Determine the [X, Y] coordinate at the center of the cell enclosing the given text.  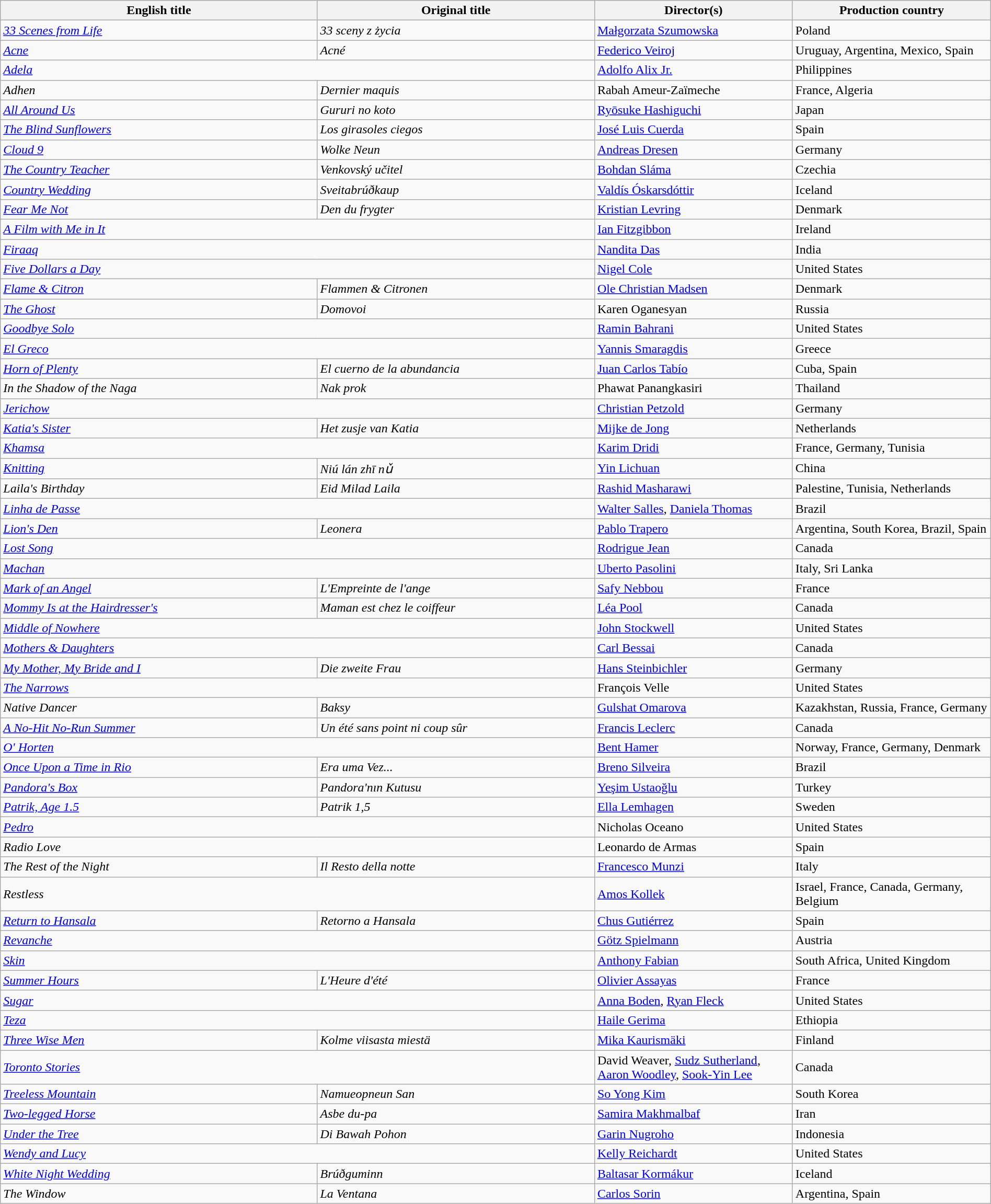
Cloud 9 [159, 150]
Horn of Plenty [159, 369]
Ireland [892, 229]
Retorno a Hansala [456, 921]
Patrik, Age 1.5 [159, 807]
François Velle [693, 687]
Mothers & Daughters [298, 648]
So Yong Kim [693, 1094]
Ethiopia [892, 1020]
Leonardo de Armas [693, 847]
El cuerno de la abundancia [456, 369]
Return to Hansala [159, 921]
Skin [298, 960]
Director(s) [693, 10]
Poland [892, 30]
Breno Silveira [693, 767]
The Window [159, 1194]
Wendy and Lucy [298, 1154]
Treeless Mountain [159, 1094]
Katia's Sister [159, 428]
Ella Lemhagen [693, 807]
Die zweite Frau [456, 668]
Valdís Óskarsdóttir [693, 189]
Palestine, Tunisia, Netherlands [892, 489]
My Mother, My Bride and I [159, 668]
Nandita Das [693, 249]
Anna Boden, Ryan Fleck [693, 1000]
Russia [892, 309]
Małgorzata Szumowska [693, 30]
Dernier maquis [456, 90]
Ian Fitzgibbon [693, 229]
Yannis Smaragdis [693, 349]
Adela [298, 70]
Federico Veiroj [693, 50]
Lion's Den [159, 529]
Flammen & Citronen [456, 289]
Walter Salles, Daniela Thomas [693, 509]
Mommy Is at the Hairdresser's [159, 608]
Hans Steinbichler [693, 668]
Pandora'nın Kutusu [456, 787]
Pedro [298, 827]
Di Bawah Pohon [456, 1134]
Carl Bessai [693, 648]
Yin Lichuan [693, 468]
Götz Spielmann [693, 941]
Native Dancer [159, 707]
Israel, France, Canada, Germany, Belgium [892, 894]
Rodrigue Jean [693, 548]
Original title [456, 10]
Firaaq [298, 249]
Uberto Pasolini [693, 568]
Summer Hours [159, 980]
Acné [456, 50]
A No-Hit No-Run Summer [159, 727]
Pandora's Box [159, 787]
Jerichow [298, 408]
Yeşim Ustaoğlu [693, 787]
France, Algeria [892, 90]
Three Wise Men [159, 1040]
Philippines [892, 70]
Domovoi [456, 309]
Mika Kaurismäki [693, 1040]
Indonesia [892, 1134]
The Ghost [159, 309]
Country Wedding [159, 189]
Garin Nugroho [693, 1134]
Andreas Dresen [693, 150]
Once Upon a Time in Rio [159, 767]
Un été sans point ni coup sûr [456, 727]
Teza [298, 1020]
Five Dollars a Day [298, 269]
Goodbye Solo [298, 329]
Adhen [159, 90]
South Africa, United Kingdom [892, 960]
Turkey [892, 787]
Baltasar Kormákur [693, 1174]
Carlos Sorin [693, 1194]
Kristian Levring [693, 209]
Bohdan Sláma [693, 169]
Phawat Panangkasiri [693, 388]
The Country Teacher [159, 169]
Francis Leclerc [693, 727]
Maman est chez le coiffeur [456, 608]
France, Germany, Tunisia [892, 448]
Norway, France, Germany, Denmark [892, 748]
Patrik 1,5 [456, 807]
The Blind Sunflowers [159, 130]
Pablo Trapero [693, 529]
All Around Us [159, 110]
Acne [159, 50]
Argentina, South Korea, Brazil, Spain [892, 529]
South Korea [892, 1094]
In the Shadow of the Naga [159, 388]
Olivier Assayas [693, 980]
Toronto Stories [298, 1067]
Gulshat Omarova [693, 707]
Los girasoles ciegos [456, 130]
33 sceny z życia [456, 30]
L'Heure d'été [456, 980]
Khamsa [298, 448]
Knitting [159, 468]
Rabah Ameur-Zaïmeche [693, 90]
Flame & Citron [159, 289]
Sveitabrúðkaup [456, 189]
Juan Carlos Tabío [693, 369]
Kolme viisasta miestä [456, 1040]
Samira Makhmalbaf [693, 1114]
Austria [892, 941]
L'Empreinte de l'ange [456, 588]
Italy, Sri Lanka [892, 568]
Revanche [298, 941]
Two-legged Horse [159, 1114]
Radio Love [298, 847]
Nak prok [456, 388]
Ryōsuke Hashiguchi [693, 110]
Mijke de Jong [693, 428]
Argentina, Spain [892, 1194]
Uruguay, Argentina, Mexico, Spain [892, 50]
Rashid Masharawi [693, 489]
A Film with Me in It [298, 229]
Adolfo Alix Jr. [693, 70]
Niú lán zhī nǔ [456, 468]
Safy Nebbou [693, 588]
Francesco Munzi [693, 867]
Asbe du-pa [456, 1114]
Thailand [892, 388]
Middle of Nowhere [298, 628]
Kelly Reichardt [693, 1154]
John Stockwell [693, 628]
English title [159, 10]
Finland [892, 1040]
The Rest of the Night [159, 867]
Japan [892, 110]
José Luis Cuerda [693, 130]
Machan [298, 568]
Namueopneun San [456, 1094]
El Greco [298, 349]
Nicholas Oceano [693, 827]
Sweden [892, 807]
La Ventana [456, 1194]
The Narrows [298, 687]
Haile Gerima [693, 1020]
Anthony Fabian [693, 960]
Il Resto della notte [456, 867]
Laila's Birthday [159, 489]
Restless [298, 894]
Bent Hamer [693, 748]
David Weaver, Sudz Sutherland, Aaron Woodley, Sook-Yin Lee [693, 1067]
Wolke Neun [456, 150]
Italy [892, 867]
Léa Pool [693, 608]
Gururi no koto [456, 110]
Brúðguminn [456, 1174]
Eid Milad Laila [456, 489]
Cuba, Spain [892, 369]
Sugar [298, 1000]
Karim Dridi [693, 448]
Karen Oganesyan [693, 309]
Ole Christian Madsen [693, 289]
Chus Gutiérrez [693, 921]
Christian Petzold [693, 408]
Greece [892, 349]
Nigel Cole [693, 269]
Den du frygter [456, 209]
Iran [892, 1114]
O' Horten [298, 748]
Ramin Bahrani [693, 329]
Venkovský učitel [456, 169]
Amos Kollek [693, 894]
33 Scenes from Life [159, 30]
Kazakhstan, Russia, France, Germany [892, 707]
Fear Me Not [159, 209]
India [892, 249]
Production country [892, 10]
China [892, 468]
Czechia [892, 169]
Baksy [456, 707]
Leonera [456, 529]
Mark of an Angel [159, 588]
Under the Tree [159, 1134]
Netherlands [892, 428]
White Night Wedding [159, 1174]
Linha de Passe [298, 509]
Het zusje van Katia [456, 428]
Era uma Vez... [456, 767]
Lost Song [298, 548]
